Identify which cell holds the provided text, then report its (X, Y) central coordinate. 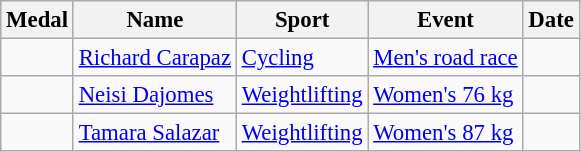
Men's road race (446, 58)
Sport (302, 20)
Event (446, 20)
Medal (38, 20)
Neisi Dajomes (154, 95)
Women's 76 kg (446, 95)
Date (551, 20)
Women's 87 kg (446, 133)
Richard Carapaz (154, 58)
Cycling (302, 58)
Tamara Salazar (154, 133)
Name (154, 20)
